From the cell containing the given text, extract its center point as [X, Y] coordinate. 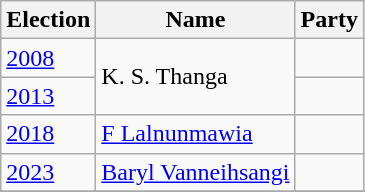
2023 [48, 172]
Baryl Vanneihsangi [196, 172]
2008 [48, 58]
Election [48, 20]
F Lalnunmawia [196, 134]
2018 [48, 134]
K. S. Thanga [196, 77]
Party [329, 20]
2013 [48, 96]
Name [196, 20]
